Detect which cell encompasses the target text, then output its [X, Y] center coordinate. 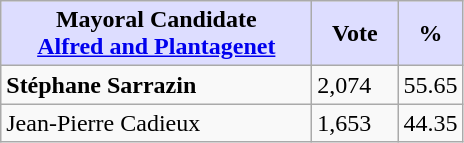
Mayoral CandidateAlfred and Plantagenet [156, 34]
44.35 [430, 123]
1,653 [355, 123]
% [430, 34]
55.65 [430, 85]
Jean-Pierre Cadieux [156, 123]
Vote [355, 34]
Stéphane Sarrazin [156, 85]
2,074 [355, 85]
